Identify which cell holds the provided text, then report its [X, Y] central coordinate. 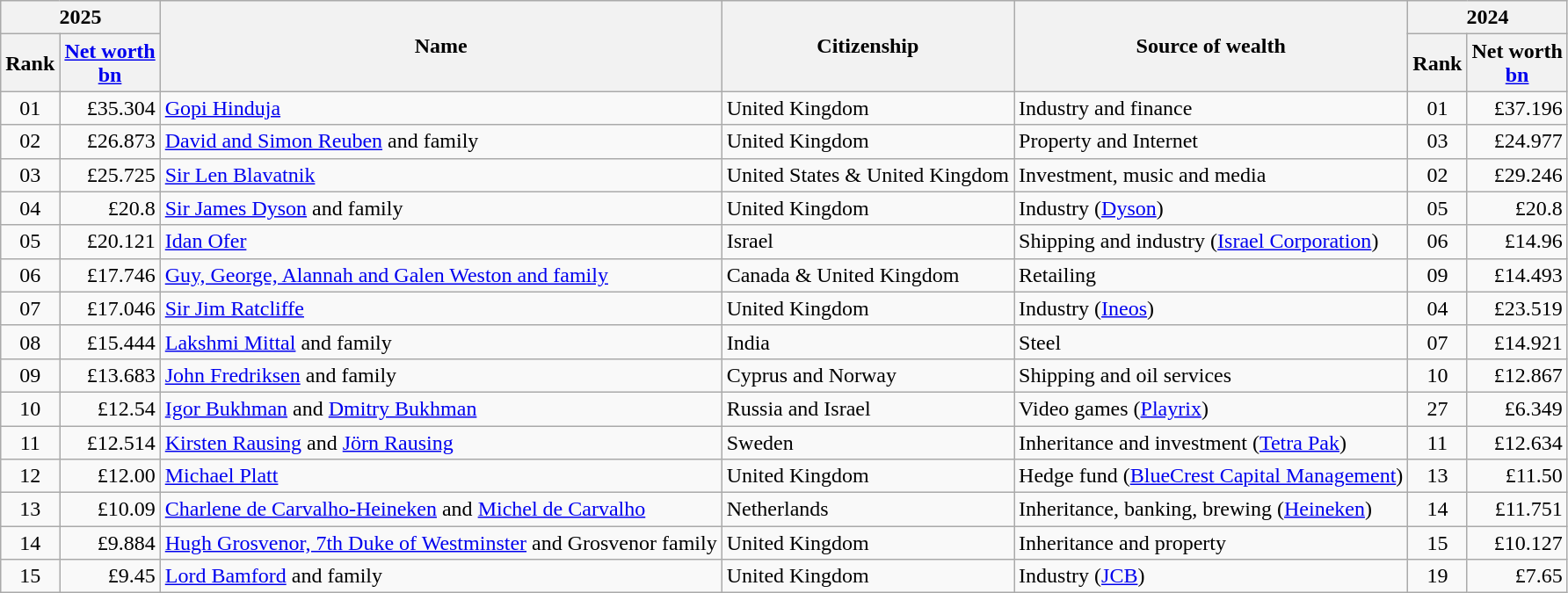
Guy, George, Alannah and Galen Weston and family [441, 275]
Citizenship [867, 46]
Inheritance and investment (Tetra Pak) [1211, 442]
£23.519 [1517, 308]
£9.45 [110, 576]
Inheritance, banking, brewing (Heineken) [1211, 510]
Hedge fund (BlueCrest Capital Management) [1211, 476]
£14.493 [1517, 275]
Michael Platt [441, 476]
Lord Bamford and family [441, 576]
Sir Jim Ratcliffe [441, 308]
Igor Bukhman and Dmitry Bukhman [441, 409]
£15.444 [110, 342]
£12.54 [110, 409]
£6.349 [1517, 409]
£14.96 [1517, 242]
Shipping and oil services [1211, 375]
Shipping and industry (Israel Corporation) [1211, 242]
£12.514 [110, 442]
David and Simon Reuben and family [441, 141]
Property and Internet [1211, 141]
Inheritance and property [1211, 543]
£12.867 [1517, 375]
£7.65 [1517, 576]
£26.873 [110, 141]
£35.304 [110, 108]
Sweden [867, 442]
£9.884 [110, 543]
Netherlands [867, 510]
08 [30, 342]
Cyprus and Norway [867, 375]
Canada & United Kingdom [867, 275]
John Fredriksen and family [441, 375]
Industry and finance [1211, 108]
£14.921 [1517, 342]
£11.751 [1517, 510]
£17.046 [110, 308]
Hugh Grosvenor, 7th Duke of Westminster and Grosvenor family [441, 543]
Lakshmi Mittal and family [441, 342]
27 [1438, 409]
£12.634 [1517, 442]
Israel [867, 242]
Sir Len Blavatnik [441, 175]
£29.246 [1517, 175]
Steel [1211, 342]
Industry (JCB) [1211, 576]
Gopi Hinduja [441, 108]
Charlene de Carvalho-Heineken and Michel de Carvalho [441, 510]
2025 [81, 18]
Video games (Playrix) [1211, 409]
Retailing [1211, 275]
£17.746 [110, 275]
£10.127 [1517, 543]
Russia and Israel [867, 409]
£24.977 [1517, 141]
19 [1438, 576]
2024 [1487, 18]
£11.50 [1517, 476]
£10.09 [110, 510]
£13.683 [110, 375]
Sir James Dyson and family [441, 208]
Kirsten Rausing and Jörn Rausing [441, 442]
Source of wealth [1211, 46]
Investment, music and media [1211, 175]
India [867, 342]
Idan Ofer [441, 242]
Industry (Ineos) [1211, 308]
Name [441, 46]
£37.196 [1517, 108]
12 [30, 476]
£25.725 [110, 175]
Industry (Dyson) [1211, 208]
£12.00 [110, 476]
£20.121 [110, 242]
United States & United Kingdom [867, 175]
